Identify which cell holds the provided text, then report its [x, y] central coordinate. 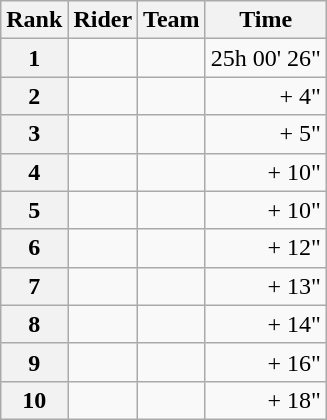
+ 18" [266, 400]
2 [34, 96]
10 [34, 400]
Rank [34, 20]
+ 4" [266, 96]
+ 13" [266, 286]
Rider [103, 20]
+ 14" [266, 324]
6 [34, 248]
+ 16" [266, 362]
Time [266, 20]
5 [34, 210]
+ 5" [266, 134]
7 [34, 286]
8 [34, 324]
1 [34, 58]
+ 12" [266, 248]
3 [34, 134]
25h 00' 26" [266, 58]
4 [34, 172]
Team [172, 20]
9 [34, 362]
